Return (X, Y) of the center of cell containing provided text 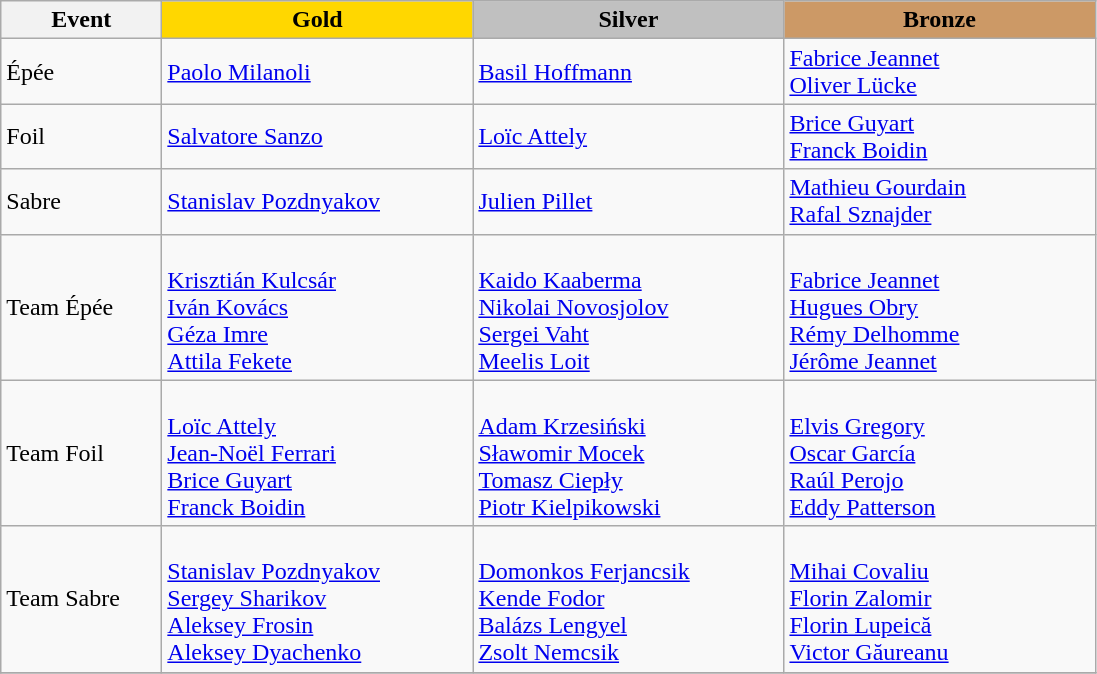
Fabrice Jeannet Oliver Lücke (940, 72)
Stanislav PozdnyakovSergey SharikovAleksey FrosinAleksey Dyachenko (318, 599)
Sabre (82, 202)
Brice Guyart Franck Boidin (940, 136)
Loïc AttelyJean-Noël FerrariBrice GuyartFranck Boidin (318, 453)
Loïc Attely (628, 136)
Fabrice JeannetHugues ObryRémy DelhommeJérôme Jeannet (940, 307)
Event (82, 20)
Basil Hoffmann (628, 72)
Team Sabre (82, 599)
Team Épée (82, 307)
Foil (82, 136)
Paolo Milanoli (318, 72)
Gold (318, 20)
Bronze (940, 20)
Stanislav Pozdnyakov (318, 202)
Salvatore Sanzo (318, 136)
Mathieu Gourdain Rafal Sznajder (940, 202)
Domonkos FerjancsikKende FodorBalázs LengyelZsolt Nemcsik (628, 599)
Elvis GregoryOscar GarcíaRaúl PerojoEddy Patterson (940, 453)
Team Foil (82, 453)
Kaido KaabermaNikolai NovosjolovSergei VahtMeelis Loit (628, 307)
Épée (82, 72)
Mihai CovaliuFlorin ZalomirFlorin LupeicăVictor Găureanu (940, 599)
Julien Pillet (628, 202)
Adam KrzesińskiSławomir MocekTomasz CiepłyPiotr Kielpikowski (628, 453)
Silver (628, 20)
Krisztián KulcsárIván KovácsGéza ImreAttila Fekete (318, 307)
